Search for the cell housing the specified text and yield its [X, Y] center coordinate. 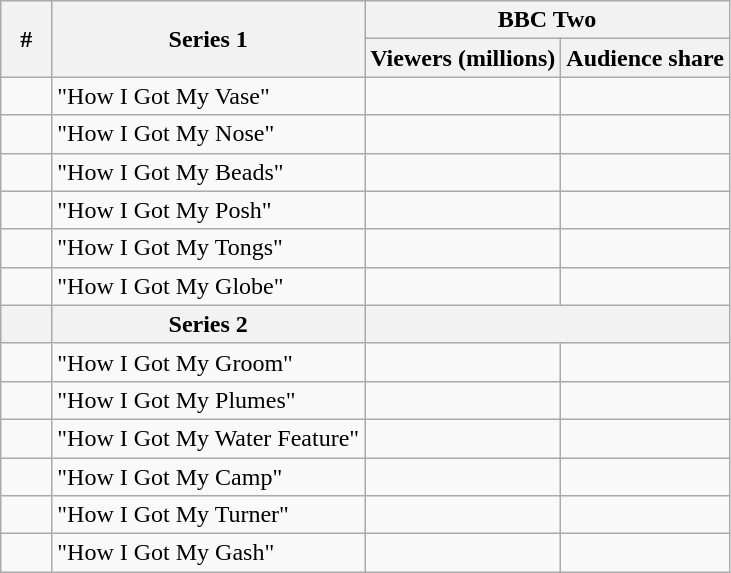
"How I Got My Tongs" [208, 248]
Series 1 [208, 39]
"How I Got My Beads" [208, 172]
"How I Got My Turner" [208, 515]
Audience share [646, 58]
BBC Two [548, 20]
"How I Got My Posh" [208, 210]
"How I Got My Gash" [208, 553]
"How I Got My Water Feature" [208, 438]
"How I Got My Groom" [208, 362]
"How I Got My Camp" [208, 477]
Series 2 [208, 324]
Viewers (millions) [463, 58]
"How I Got My Plumes" [208, 400]
# [26, 39]
"How I Got My Nose" [208, 134]
"How I Got My Globe" [208, 286]
"How I Got My Vase" [208, 96]
